Scan for the cell matching the given text and deliver its (x, y) coordinate at center. 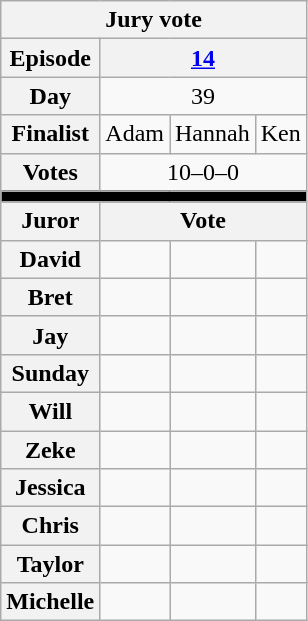
39 (203, 96)
Episode (50, 58)
Taylor (50, 564)
David (50, 259)
Votes (50, 172)
14 (203, 58)
Jay (50, 335)
Finalist (50, 134)
Adam (135, 134)
10–0–0 (203, 172)
Jury vote (154, 20)
Zeke (50, 449)
Juror (50, 221)
Bret (50, 297)
Vote (203, 221)
Hannah (213, 134)
Chris (50, 526)
Michelle (50, 602)
Sunday (50, 373)
Will (50, 411)
Jessica (50, 488)
Ken (280, 134)
Day (50, 96)
